Capture the cell that displays the provided text and extract its (x, y) central coordinate. 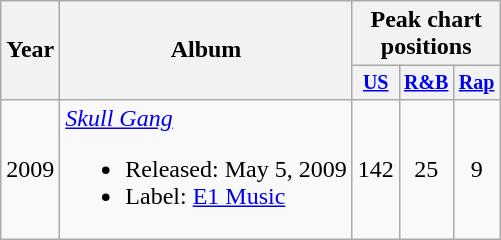
Album (206, 50)
Rap (476, 82)
Skull GangReleased: May 5, 2009Label: E1 Music (206, 169)
142 (376, 169)
Year (30, 50)
R&B (426, 82)
US (376, 82)
2009 (30, 169)
9 (476, 169)
25 (426, 169)
Peak chart positions (426, 34)
